Extract the (X, Y) coordinate from the center of the cell holding the provided text.  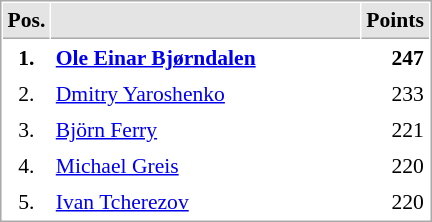
Points (396, 21)
Ole Einar Bjørndalen (206, 57)
233 (396, 93)
2. (26, 93)
3. (26, 129)
Ivan Tcherezov (206, 201)
4. (26, 165)
Pos. (26, 21)
Björn Ferry (206, 129)
1. (26, 57)
5. (26, 201)
247 (396, 57)
Dmitry Yaroshenko (206, 93)
221 (396, 129)
Michael Greis (206, 165)
